Capture the cell that displays the provided text and extract its [x, y] central coordinate. 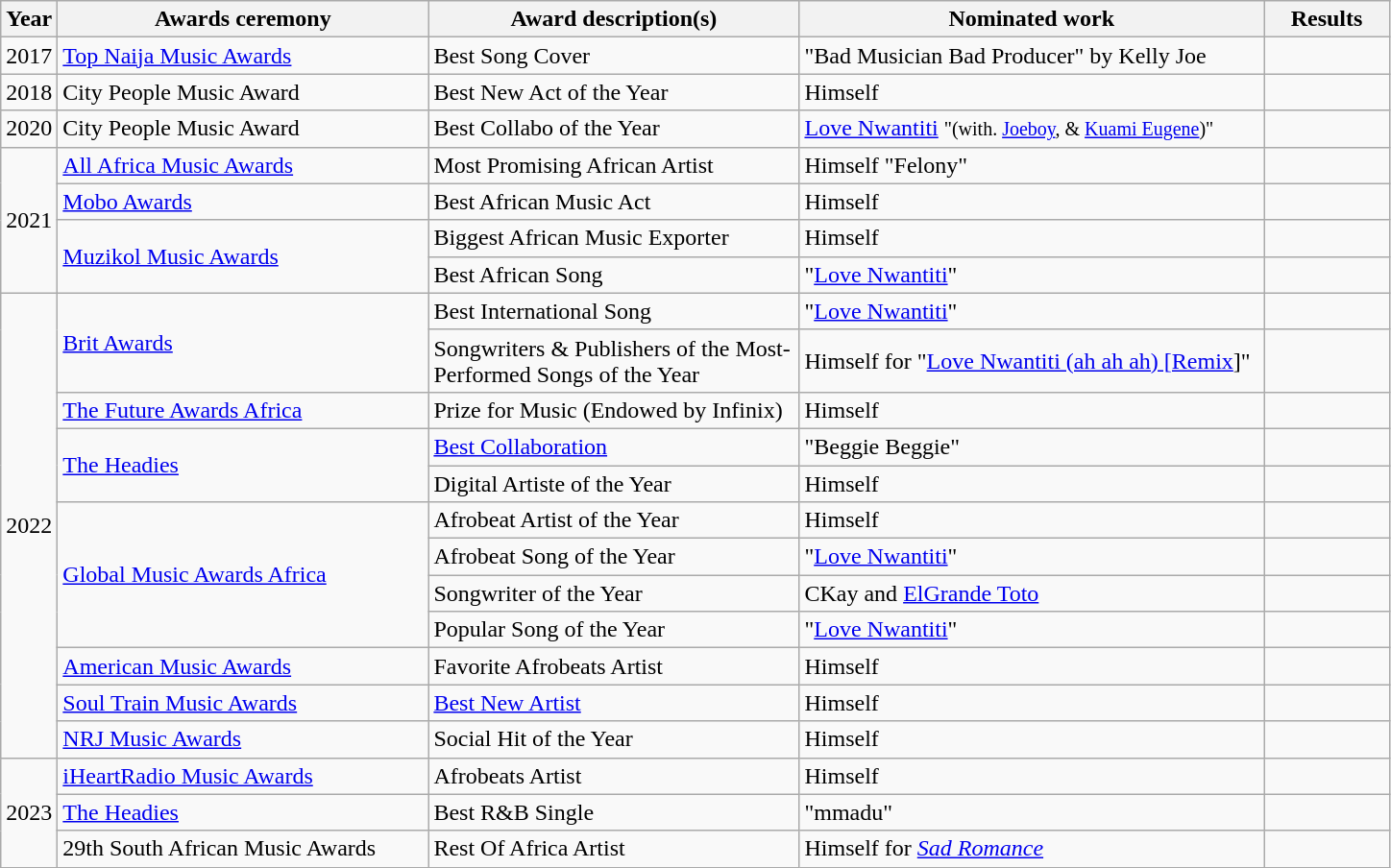
Favorite Afrobeats Artist [614, 666]
Rest Of Africa Artist [614, 849]
iHeartRadio Music Awards [243, 776]
Best International Song [614, 311]
Afrobeat Artist of the Year [614, 520]
Love Nwantiti "(with. Joeboy, & Kuami Eugene)" [1032, 129]
Muzikol Music Awards [243, 256]
Songwriter of the Year [614, 593]
Best African Music Act [614, 202]
NRJ Music Awards [243, 739]
Top Naija Music Awards [243, 56]
Himself for Sad Romance [1032, 849]
Best Song Cover [614, 56]
CKay and ElGrande Toto [1032, 593]
Nominated work [1032, 19]
Afrobeats Artist [614, 776]
2020 [29, 129]
Results [1328, 19]
2018 [29, 92]
Soul Train Music Awards [243, 703]
Brit Awards [243, 342]
Best New Act of the Year [614, 92]
Prize for Music (Endowed by Infinix) [614, 410]
2017 [29, 56]
Best Collaboration [614, 446]
Himself "Felony" [1032, 165]
"Beggie Beggie" [1032, 446]
The Future Awards Africa [243, 410]
"mmadu" [1032, 812]
29th South African Music Awards [243, 849]
Awards ceremony [243, 19]
Year [29, 19]
Best R&B Single [614, 812]
2023 [29, 812]
Best Collabo of the Year [614, 129]
Social Hit of the Year [614, 739]
Himself for "Love Nwantiti (ah ah ah) [Remix]" [1032, 361]
Songwriters & Publishers of the Most-Performed Songs of the Year [614, 361]
Most Promising African Artist [614, 165]
All Africa Music Awards [243, 165]
Best New Artist [614, 703]
Digital Artiste of the Year [614, 483]
Global Music Awards Africa [243, 575]
Afrobeat Song of the Year [614, 557]
"Bad Musician Bad Producer" by Kelly Joe [1032, 56]
Award description(s) [614, 19]
American Music Awards [243, 666]
Mobo Awards [243, 202]
2021 [29, 220]
2022 [29, 525]
Popular Song of the Year [614, 630]
Biggest African Music Exporter [614, 238]
Best African Song [614, 275]
